Detect which cell encompasses the target text, then output its [X, Y] center coordinate. 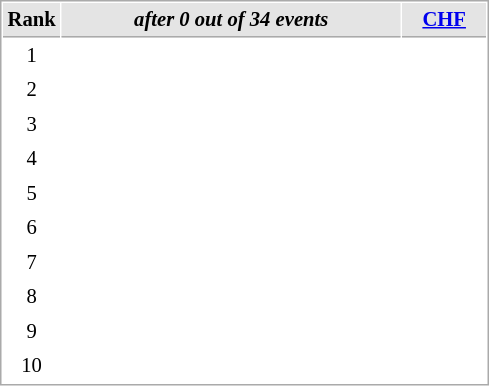
after 0 out of 34 events [232, 20]
3 [32, 124]
4 [32, 158]
CHF [444, 20]
6 [32, 228]
9 [32, 332]
5 [32, 194]
7 [32, 262]
8 [32, 296]
2 [32, 90]
10 [32, 366]
Rank [32, 20]
1 [32, 56]
